Scan for the cell matching the given text and deliver its (x, y) coordinate at center. 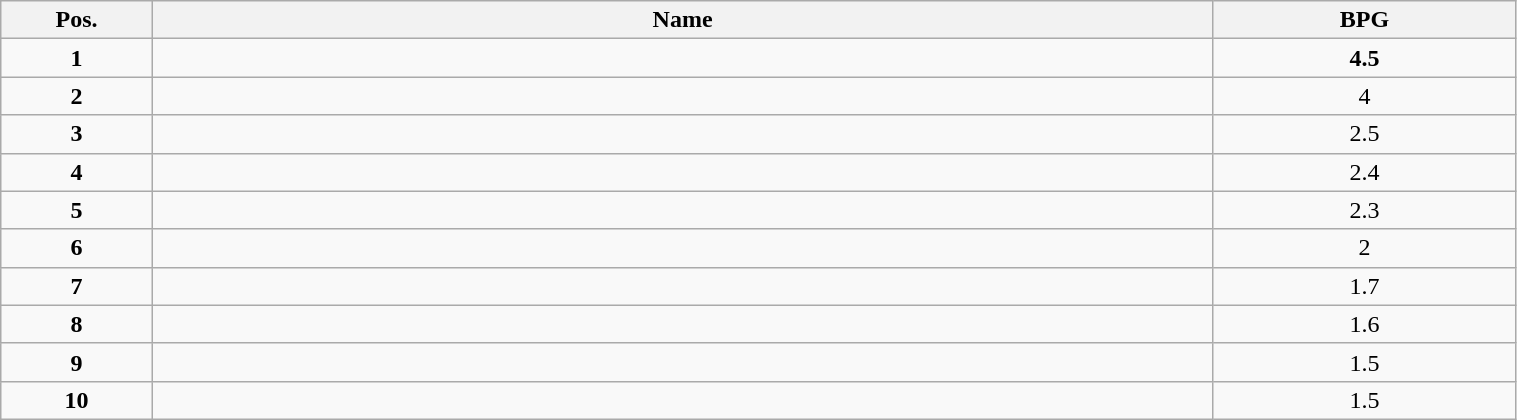
Pos. (77, 20)
2.3 (1364, 210)
7 (77, 286)
2.5 (1364, 134)
1.7 (1364, 286)
3 (77, 134)
1.6 (1364, 324)
4.5 (1364, 58)
2.4 (1364, 172)
6 (77, 248)
Name (682, 20)
5 (77, 210)
1 (77, 58)
8 (77, 324)
10 (77, 400)
BPG (1364, 20)
9 (77, 362)
